Determine the [x, y] coordinate at the center of the cell enclosing the given text.  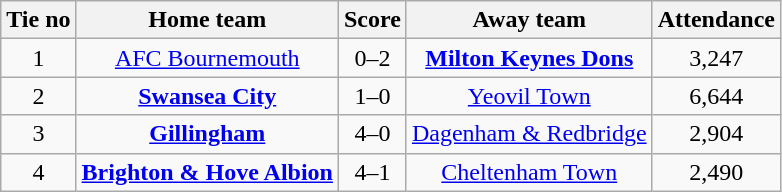
Gillingham [207, 134]
Cheltenham Town [529, 172]
1 [38, 58]
Brighton & Hove Albion [207, 172]
2,904 [716, 134]
Home team [207, 20]
2 [38, 96]
Score [372, 20]
0–2 [372, 58]
3,247 [716, 58]
3 [38, 134]
AFC Bournemouth [207, 58]
4 [38, 172]
4–0 [372, 134]
Dagenham & Redbridge [529, 134]
Yeovil Town [529, 96]
6,644 [716, 96]
Attendance [716, 20]
1–0 [372, 96]
Tie no [38, 20]
2,490 [716, 172]
Swansea City [207, 96]
Away team [529, 20]
4–1 [372, 172]
Milton Keynes Dons [529, 58]
